Extract the (X, Y) coordinate from the center of the cell holding the provided text.  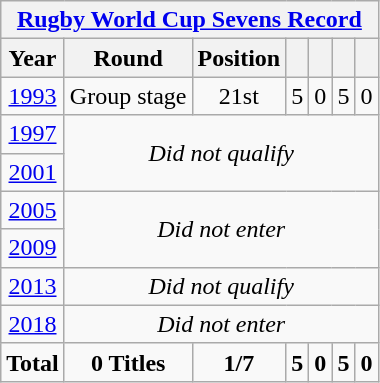
1997 (33, 134)
Rugby World Cup Sevens Record (190, 20)
2001 (33, 172)
Year (33, 58)
Round (128, 58)
1/7 (239, 362)
Group stage (128, 96)
2005 (33, 210)
21st (239, 96)
Total (33, 362)
2013 (33, 286)
2009 (33, 248)
Position (239, 58)
0 Titles (128, 362)
2018 (33, 324)
1993 (33, 96)
